Identify which cell holds the provided text, then report its (x, y) central coordinate. 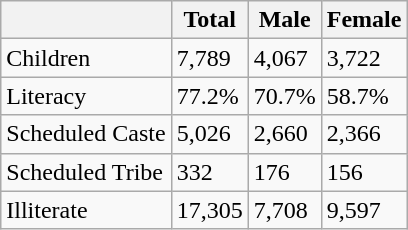
Scheduled Caste (86, 134)
2,660 (284, 134)
Female (364, 20)
332 (210, 172)
7,708 (284, 210)
Male (284, 20)
156 (364, 172)
Total (210, 20)
176 (284, 172)
Literacy (86, 96)
2,366 (364, 134)
Children (86, 58)
77.2% (210, 96)
5,026 (210, 134)
17,305 (210, 210)
Illiterate (86, 210)
4,067 (284, 58)
9,597 (364, 210)
58.7% (364, 96)
3,722 (364, 58)
7,789 (210, 58)
70.7% (284, 96)
Scheduled Tribe (86, 172)
